Find where the given text appears and provide that cell's center as [x, y] coordinate. 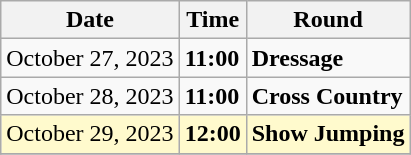
Cross Country [328, 96]
Show Jumping [328, 134]
October 27, 2023 [90, 58]
October 28, 2023 [90, 96]
Round [328, 20]
October 29, 2023 [90, 134]
12:00 [212, 134]
Time [212, 20]
Dressage [328, 58]
Date [90, 20]
